Identify which cell holds the provided text, then report its [X, Y] central coordinate. 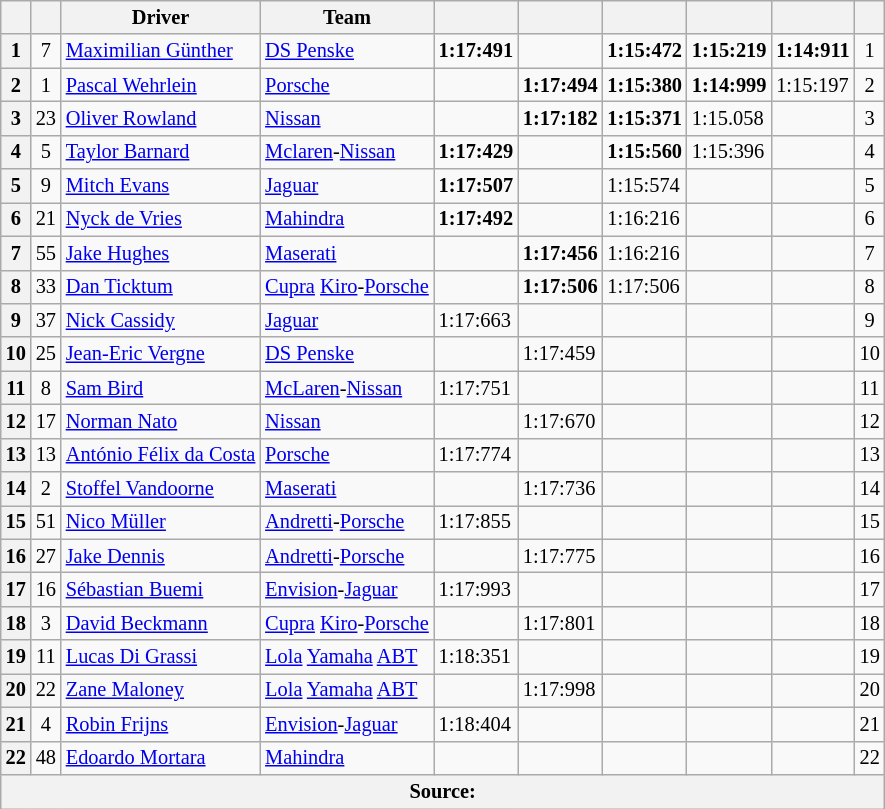
Driver [160, 17]
1:17:736 [560, 489]
Stoffel Vandoorne [160, 489]
1:17:492 [476, 219]
1:17:774 [476, 455]
1:17:855 [476, 522]
1:17:993 [476, 589]
1:17:456 [560, 253]
Taylor Barnard [160, 152]
55 [46, 253]
Lucas Di Grassi [160, 657]
1:17:494 [560, 85]
Nico Müller [160, 522]
1:15:396 [729, 152]
1:15:380 [644, 85]
António Félix da Costa [160, 455]
1:17:491 [476, 51]
1:17:459 [560, 354]
1:14:999 [729, 85]
McLaren-Nissan [346, 388]
1:15:197 [812, 85]
Maximilian Günther [160, 51]
Norman Nato [160, 421]
Nyck de Vries [160, 219]
51 [46, 522]
Zane Maloney [160, 690]
Jake Hughes [160, 253]
1:17:663 [476, 320]
Source: [443, 791]
Sébastian Buemi [160, 589]
1:17:670 [560, 421]
33 [46, 287]
1:17:182 [560, 118]
1:18:351 [476, 657]
David Beckmann [160, 623]
1:17:801 [560, 623]
48 [46, 758]
Mitch Evans [160, 186]
1:14:911 [812, 51]
Team [346, 17]
Jake Dennis [160, 556]
Mclaren-Nissan [346, 152]
1:17:507 [476, 186]
1:15.058 [729, 118]
27 [46, 556]
1:15:574 [644, 186]
23 [46, 118]
1:15:560 [644, 152]
1:17:429 [476, 152]
37 [46, 320]
Jean-Eric Vergne [160, 354]
1:17:751 [476, 388]
Pascal Wehrlein [160, 85]
1:18:404 [476, 724]
Oliver Rowland [160, 118]
Sam Bird [160, 388]
Edoardo Mortara [160, 758]
Nick Cassidy [160, 320]
1:15:371 [644, 118]
1:17:775 [560, 556]
Robin Frijns [160, 724]
1:17:998 [560, 690]
1:15:472 [644, 51]
25 [46, 354]
1:15:219 [729, 51]
Dan Ticktum [160, 287]
